Return the [x, y] coordinate for the center point of the cell that contains the specified text.  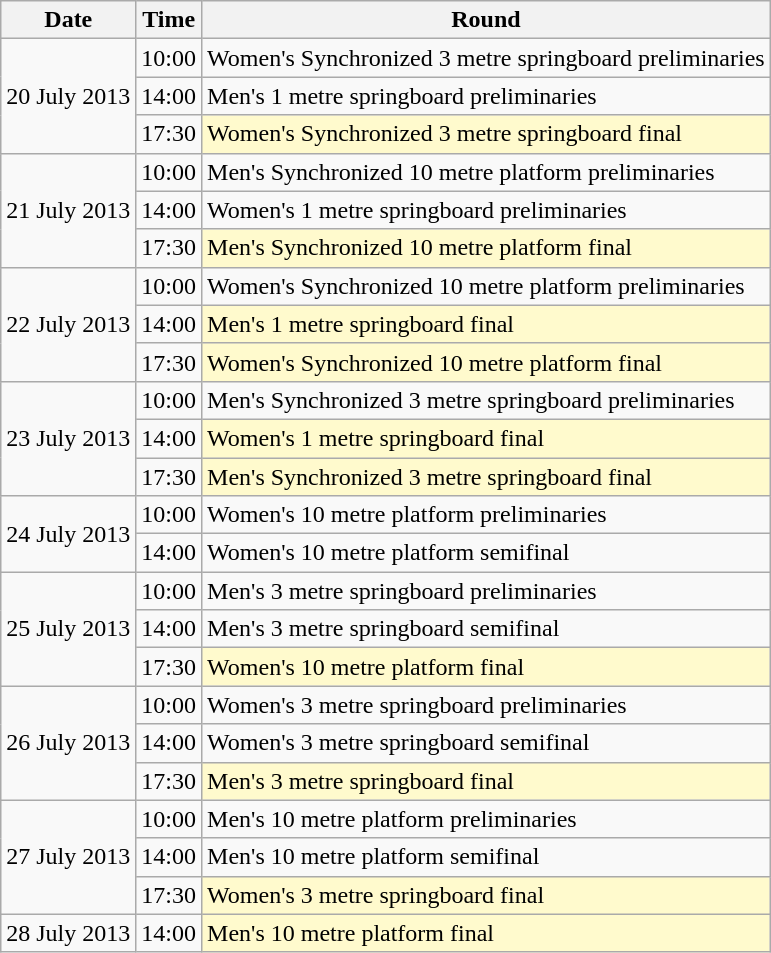
Men's Synchronized 3 metre springboard preliminaries [486, 400]
Men's 1 metre springboard final [486, 324]
22 July 2013 [68, 324]
25 July 2013 [68, 629]
Time [169, 20]
Women's 3 metre springboard preliminaries [486, 705]
Women's 10 metre platform preliminaries [486, 515]
23 July 2013 [68, 438]
Women's 10 metre platform semifinal [486, 553]
24 July 2013 [68, 534]
Date [68, 20]
Women's Synchronized 10 metre platform preliminaries [486, 286]
Women's Synchronized 3 metre springboard final [486, 134]
Men's 10 metre platform final [486, 933]
27 July 2013 [68, 857]
20 July 2013 [68, 96]
Round [486, 20]
Women's 3 metre springboard semifinal [486, 743]
Women's 3 metre springboard final [486, 895]
Men's Synchronized 10 metre platform preliminaries [486, 172]
Men's 3 metre springboard preliminaries [486, 591]
Women's 1 metre springboard final [486, 438]
Women's 1 metre springboard preliminaries [486, 210]
Men's 10 metre platform semifinal [486, 857]
Men's 1 metre springboard preliminaries [486, 96]
Men's 10 metre platform preliminaries [486, 819]
Men's Synchronized 10 metre platform final [486, 248]
Men's 3 metre springboard final [486, 781]
Women's Synchronized 10 metre platform final [486, 362]
28 July 2013 [68, 933]
Men's 3 metre springboard semifinal [486, 629]
Women's Synchronized 3 metre springboard preliminaries [486, 58]
26 July 2013 [68, 743]
21 July 2013 [68, 210]
Women's 10 metre platform final [486, 667]
Men's Synchronized 3 metre springboard final [486, 477]
